Output the (X, Y) coordinate of the center of the cell containing the given text.  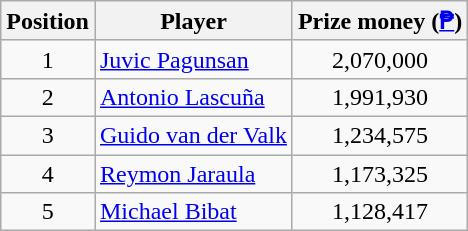
Position (48, 21)
1,234,575 (380, 135)
5 (48, 212)
Michael Bibat (193, 212)
Prize money (₱) (380, 21)
4 (48, 173)
Reymon Jaraula (193, 173)
Juvic Pagunsan (193, 59)
Player (193, 21)
1 (48, 59)
1,128,417 (380, 212)
3 (48, 135)
Antonio Lascuña (193, 97)
Guido van der Valk (193, 135)
1,991,930 (380, 97)
2 (48, 97)
1,173,325 (380, 173)
2,070,000 (380, 59)
